Identify which cell holds the provided text, then report its [X, Y] central coordinate. 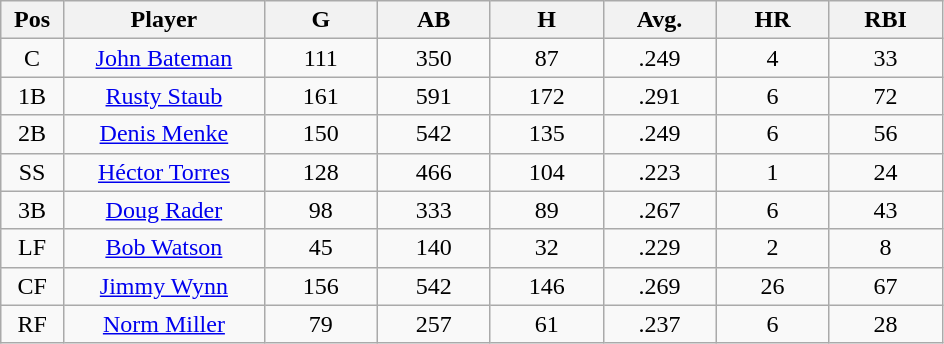
3B [32, 210]
RBI [886, 20]
79 [320, 324]
98 [320, 210]
333 [434, 210]
32 [546, 248]
89 [546, 210]
.223 [660, 172]
2B [32, 134]
Pos [32, 20]
H [546, 20]
CF [32, 286]
87 [546, 58]
350 [434, 58]
26 [772, 286]
140 [434, 248]
156 [320, 286]
43 [886, 210]
.291 [660, 96]
SS [32, 172]
104 [546, 172]
.269 [660, 286]
AB [434, 20]
172 [546, 96]
257 [434, 324]
HR [772, 20]
2 [772, 248]
Rusty Staub [164, 96]
1 [772, 172]
RF [32, 324]
LF [32, 248]
591 [434, 96]
John Bateman [164, 58]
72 [886, 96]
56 [886, 134]
61 [546, 324]
128 [320, 172]
Denis Menke [164, 134]
G [320, 20]
45 [320, 248]
Bob Watson [164, 248]
.229 [660, 248]
161 [320, 96]
28 [886, 324]
135 [546, 134]
150 [320, 134]
.237 [660, 324]
8 [886, 248]
Norm Miller [164, 324]
Héctor Torres [164, 172]
1B [32, 96]
Jimmy Wynn [164, 286]
111 [320, 58]
24 [886, 172]
146 [546, 286]
33 [886, 58]
Player [164, 20]
4 [772, 58]
Doug Rader [164, 210]
466 [434, 172]
67 [886, 286]
C [32, 58]
.267 [660, 210]
Avg. [660, 20]
